Detect which cell encompasses the target text, then output its (x, y) center coordinate. 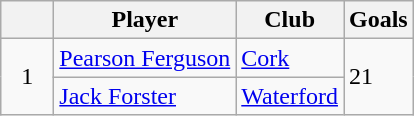
Jack Forster (145, 96)
Goals (379, 20)
Pearson Ferguson (145, 58)
Waterford (290, 96)
Club (290, 20)
21 (379, 77)
Player (145, 20)
1 (28, 77)
Cork (290, 58)
